Extract the [X, Y] coordinate from the center of the cell holding the provided text.  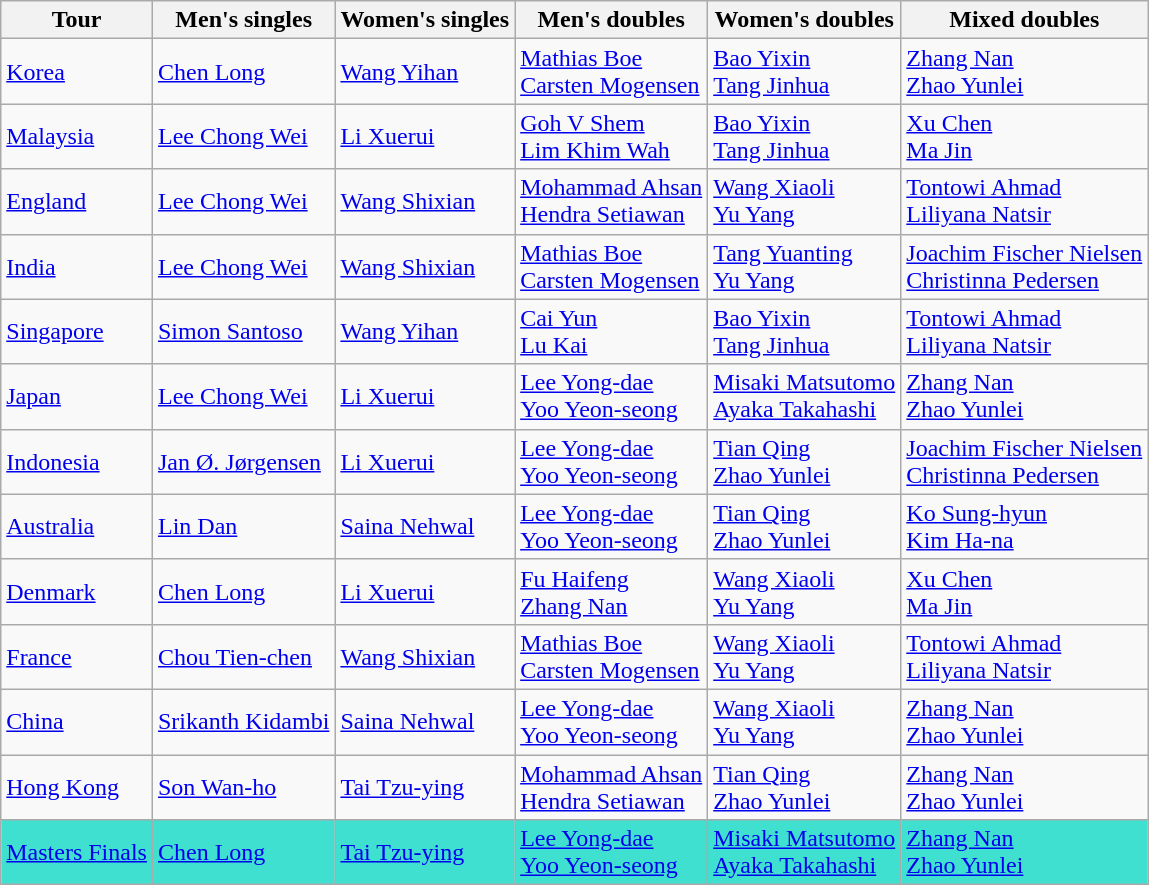
Chou Tien-chen [243, 656]
Korea [77, 72]
Cai Yun Lu Kai [612, 332]
Masters Finals [77, 852]
Mixed doubles [1024, 20]
Australia [77, 526]
Fu Haifeng Zhang Nan [612, 592]
Hong Kong [77, 786]
India [77, 266]
Jan Ø. Jørgensen [243, 462]
Tang Yuanting Yu Yang [804, 266]
Women's singles [425, 20]
Men's doubles [612, 20]
Indonesia [77, 462]
England [77, 202]
France [77, 656]
Simon Santoso [243, 332]
Men's singles [243, 20]
Goh V Shem Lim Khim Wah [612, 136]
Lin Dan [243, 526]
Tour [77, 20]
Japan [77, 396]
Women's doubles [804, 20]
Ko Sung-hyun Kim Ha-na [1024, 526]
China [77, 722]
Denmark [77, 592]
Srikanth Kidambi [243, 722]
Malaysia [77, 136]
Singapore [77, 332]
Son Wan-ho [243, 786]
